Identify which cell holds the provided text, then report its [x, y] central coordinate. 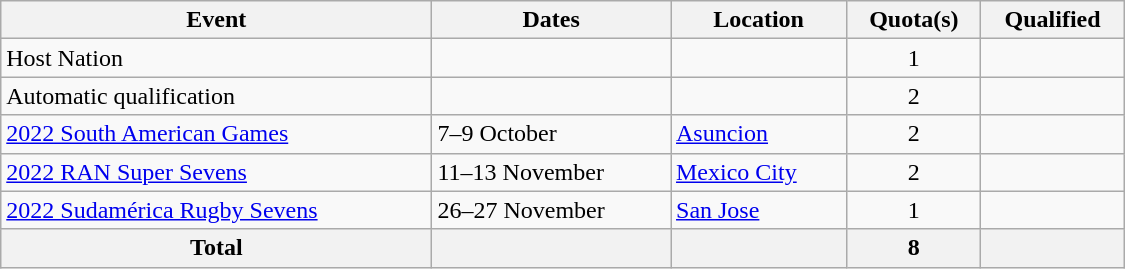
Qualified [1052, 20]
Quota(s) [914, 20]
Mexico City [758, 172]
11–13 November [552, 172]
Location [758, 20]
26–27 November [552, 210]
Automatic qualification [216, 96]
8 [914, 248]
7–9 October [552, 134]
Event [216, 20]
San Jose [758, 210]
2022 South American Games [216, 134]
Asuncion [758, 134]
Total [216, 248]
Dates [552, 20]
2022 RAN Super Sevens [216, 172]
Host Nation [216, 58]
2022 Sudamérica Rugby Sevens [216, 210]
